Output the [x, y] coordinate of the center of the cell containing the given text.  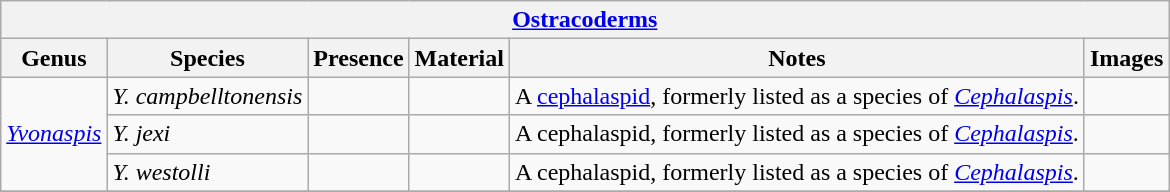
Y. westolli [208, 172]
Images [1126, 58]
Species [208, 58]
Presence [358, 58]
Ostracoderms [585, 20]
Genus [54, 58]
Notes [796, 58]
Yvonaspis [54, 134]
Y. campbelltonensis [208, 96]
Y. jexi [208, 134]
Material [459, 58]
